Detect which cell encompasses the target text, then output its (x, y) center coordinate. 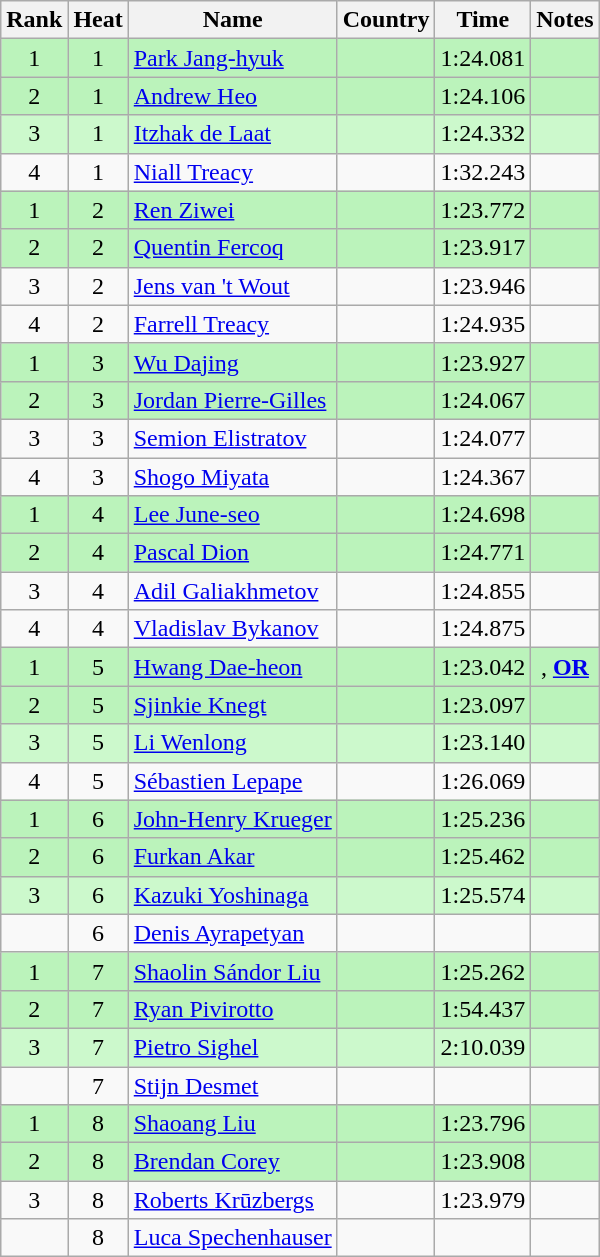
Lee June-seo (232, 515)
1:23.796 (483, 1124)
, OR (565, 667)
1:24.367 (483, 477)
1:24.077 (483, 438)
Shogo Miyata (232, 477)
Time (483, 20)
1:24.332 (483, 134)
1:24.771 (483, 553)
Sjinkie Knegt (232, 705)
1:24.106 (483, 96)
1:25.262 (483, 971)
Andrew Heo (232, 96)
1:23.097 (483, 705)
Vladislav Bykanov (232, 629)
Farrell Treacy (232, 324)
Pascal Dion (232, 553)
1:24.875 (483, 629)
Semion Elistratov (232, 438)
Wu Dajing (232, 362)
Ryan Pivirotto (232, 1009)
Country (386, 20)
1:24.855 (483, 591)
Li Wenlong (232, 743)
1:25.574 (483, 895)
1:23.946 (483, 286)
1:24.081 (483, 58)
Brendan Corey (232, 1162)
1:23.772 (483, 210)
1:54.437 (483, 1009)
1:25.462 (483, 857)
Jens van 't Wout (232, 286)
Jordan Pierre-Gilles (232, 400)
1:23.042 (483, 667)
2:10.039 (483, 1047)
Stijn Desmet (232, 1085)
1:24.067 (483, 400)
Hwang Dae-heon (232, 667)
Denis Ayrapetyan (232, 933)
1:23.908 (483, 1162)
Park Jang-hyuk (232, 58)
Niall Treacy (232, 172)
Heat (98, 20)
Ren Ziwei (232, 210)
Furkan Akar (232, 857)
1:24.935 (483, 324)
Sébastien Lepape (232, 781)
1:23.917 (483, 248)
Kazuki Yoshinaga (232, 895)
Quentin Fercoq (232, 248)
Shaoang Liu (232, 1124)
Name (232, 20)
1:23.979 (483, 1200)
Shaolin Sándor Liu (232, 971)
Adil Galiakhmetov (232, 591)
John-Henry Krueger (232, 819)
1:32.243 (483, 172)
1:26.069 (483, 781)
Itzhak de Laat (232, 134)
1:23.140 (483, 743)
Pietro Sighel (232, 1047)
1:23.927 (483, 362)
1:24.698 (483, 515)
Luca Spechenhauser (232, 1238)
1:25.236 (483, 819)
Rank (34, 20)
Roberts Krūzbergs (232, 1200)
Notes (565, 20)
